Return (x, y) of the center of cell containing provided text 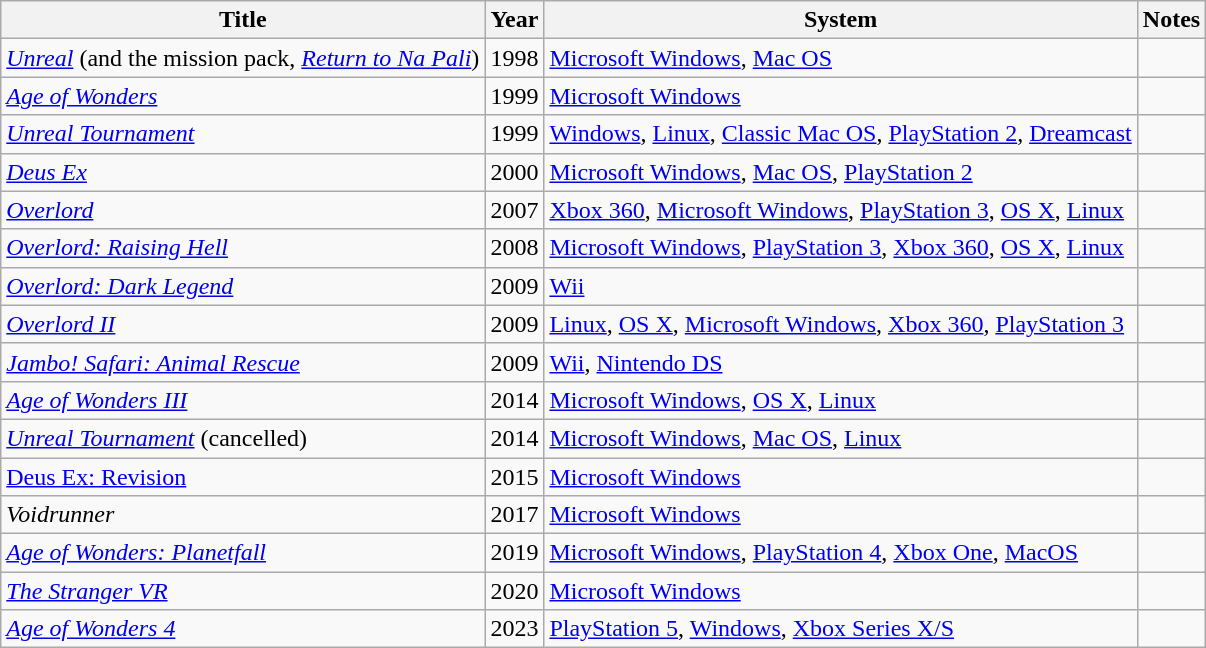
Overlord: Raising Hell (243, 248)
Jambo! Safari: Animal Rescue (243, 362)
1998 (514, 58)
Microsoft Windows, Mac OS (840, 58)
PlayStation 5, Windows, Xbox Series X/S (840, 629)
2007 (514, 210)
Wii, Nintendo DS (840, 362)
Microsoft Windows, OS X, Linux (840, 400)
Unreal (and the mission pack, Return to Na Pali) (243, 58)
Deus Ex (243, 172)
Overlord (243, 210)
Microsoft Windows, PlayStation 4, Xbox One, MacOS (840, 553)
Deus Ex: Revision (243, 477)
Age of Wonders (243, 96)
2000 (514, 172)
Year (514, 20)
Overlord: Dark Legend (243, 286)
Voidrunner (243, 515)
Microsoft Windows, Mac OS, Linux (840, 438)
Linux, OS X, Microsoft Windows, Xbox 360, PlayStation 3 (840, 324)
2020 (514, 591)
The Stranger VR (243, 591)
Windows, Linux, Classic Mac OS, PlayStation 2, Dreamcast (840, 134)
Xbox 360, Microsoft Windows, PlayStation 3, OS X, Linux (840, 210)
Overlord II (243, 324)
Age of Wonders: Planetfall (243, 553)
Microsoft Windows, Mac OS, PlayStation 2 (840, 172)
Notes (1171, 20)
Unreal Tournament (cancelled) (243, 438)
2008 (514, 248)
2019 (514, 553)
System (840, 20)
Age of Wonders 4 (243, 629)
Title (243, 20)
Age of Wonders III (243, 400)
2015 (514, 477)
2023 (514, 629)
2017 (514, 515)
Microsoft Windows, PlayStation 3, Xbox 360, OS X, Linux (840, 248)
Unreal Tournament (243, 134)
Wii (840, 286)
